Detect which cell encompasses the target text, then output its [x, y] center coordinate. 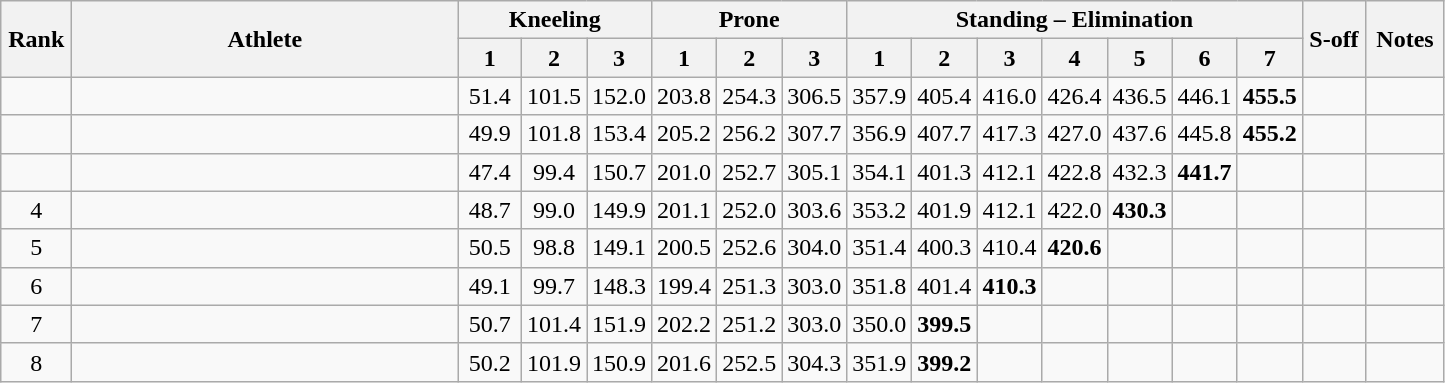
148.3 [618, 286]
427.0 [1074, 134]
446.1 [1204, 96]
50.2 [490, 362]
441.7 [1204, 172]
353.2 [880, 210]
99.7 [554, 286]
Prone [750, 20]
8 [36, 362]
201.0 [684, 172]
Notes [1406, 39]
420.6 [1074, 248]
455.2 [1270, 134]
200.5 [684, 248]
351.8 [880, 286]
252.5 [750, 362]
405.4 [944, 96]
201.6 [684, 362]
304.0 [814, 248]
251.2 [750, 324]
455.5 [1270, 96]
410.4 [1010, 248]
401.3 [944, 172]
303.6 [814, 210]
50.7 [490, 324]
49.9 [490, 134]
153.4 [618, 134]
150.9 [618, 362]
410.3 [1010, 286]
400.3 [944, 248]
Athlete [265, 39]
47.4 [490, 172]
354.1 [880, 172]
422.8 [1074, 172]
49.1 [490, 286]
99.0 [554, 210]
401.9 [944, 210]
149.1 [618, 248]
422.0 [1074, 210]
48.7 [490, 210]
305.1 [814, 172]
151.9 [618, 324]
202.2 [684, 324]
307.7 [814, 134]
252.0 [750, 210]
304.3 [814, 362]
399.2 [944, 362]
101.8 [554, 134]
416.0 [1010, 96]
205.2 [684, 134]
350.0 [880, 324]
432.3 [1140, 172]
203.8 [684, 96]
252.7 [750, 172]
430.3 [1140, 210]
256.2 [750, 134]
357.9 [880, 96]
51.4 [490, 96]
417.3 [1010, 134]
445.8 [1204, 134]
98.8 [554, 248]
S-off [1334, 39]
Standing – Elimination [1074, 20]
437.6 [1140, 134]
351.9 [880, 362]
401.4 [944, 286]
150.7 [618, 172]
152.0 [618, 96]
251.3 [750, 286]
407.7 [944, 134]
252.6 [750, 248]
254.3 [750, 96]
101.4 [554, 324]
Kneeling [555, 20]
50.5 [490, 248]
351.4 [880, 248]
101.9 [554, 362]
99.4 [554, 172]
201.1 [684, 210]
306.5 [814, 96]
199.4 [684, 286]
356.9 [880, 134]
149.9 [618, 210]
436.5 [1140, 96]
426.4 [1074, 96]
Rank [36, 39]
399.5 [944, 324]
101.5 [554, 96]
